Determine the [X, Y] coordinate at the center of the cell enclosing the given text.  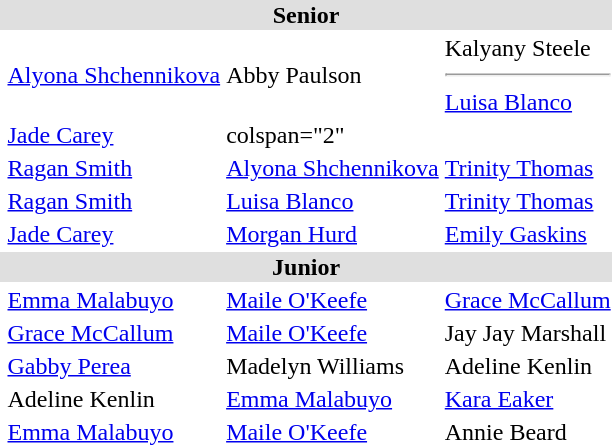
Gabby Perea [114, 366]
Kalyany SteeleLuisa Blanco [528, 75]
Luisa Blanco [333, 201]
Kara Eaker [528, 399]
Emily Gaskins [528, 234]
Madelyn Williams [333, 366]
Jay Jay Marshall [528, 333]
Senior [306, 15]
Abby Paulson [333, 75]
colspan="2" [333, 135]
Junior [306, 267]
Morgan Hurd [333, 234]
